Capture the cell that displays the provided text and extract its [x, y] central coordinate. 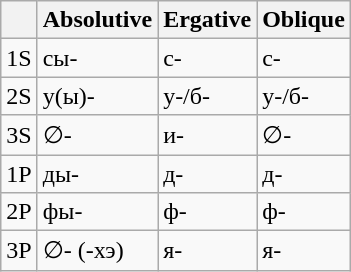
3P [19, 251]
Oblique [304, 20]
и- [208, 135]
1S [19, 58]
2P [19, 212]
1P [19, 173]
2S [19, 96]
сы- [97, 58]
ды- [97, 173]
Absolutive [97, 20]
у(ы)- [97, 96]
фы- [97, 212]
3S [19, 135]
∅- (-хэ) [97, 251]
Ergative [208, 20]
